Find where the given text appears and provide that cell's center as (X, Y) coordinate. 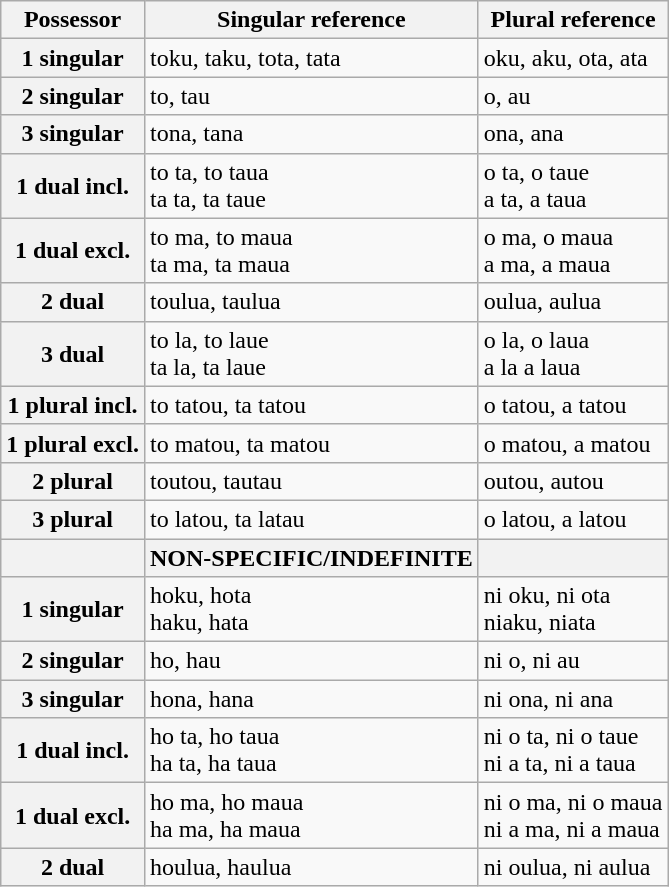
o matou, a matou (573, 443)
oku, aku, ota, ata (573, 58)
to tatou, ta tatou (311, 405)
3 plural (73, 519)
o ta, o tauea ta, a taua (573, 186)
to, tau (311, 96)
2 plural (73, 481)
ho, hau (311, 661)
ni ona, ni ana (573, 699)
1 plural excl. (73, 443)
3 dual (73, 354)
hoku, hotahaku, hata (311, 610)
to la, to laueta la, ta laue (311, 354)
hona, hana (311, 699)
toku, taku, tota, tata (311, 58)
ni oulua, ni aulua (573, 867)
1 plural incl. (73, 405)
houlua, haulua (311, 867)
ni o, ni au (573, 661)
ni oku, ni otaniaku, niata (573, 610)
oulua, aulua (573, 302)
ho ma, ho mauaha ma, ha maua (311, 816)
outou, autou (573, 481)
to ta, to tauata ta, ta taue (311, 186)
toutou, tautau (311, 481)
toulua, taulua (311, 302)
o, au (573, 96)
NON-SPECIFIC/INDEFINITE (311, 557)
Plural reference (573, 20)
ni o ta, ni o taueni a ta, ni a taua (573, 750)
to ma, to mauata ma, ta maua (311, 250)
to latou, ta latau (311, 519)
Singular reference (311, 20)
o latou, a latou (573, 519)
ona, ana (573, 134)
ni o ma, ni o mauani a ma, ni a maua (573, 816)
ho ta, ho tauaha ta, ha taua (311, 750)
tona, tana (311, 134)
o tatou, a tatou (573, 405)
to matou, ta matou (311, 443)
o la, o lauaa la a laua (573, 354)
o ma, o mauaa ma, a maua (573, 250)
Possessor (73, 20)
